Return (x, y) of the center of cell containing provided text 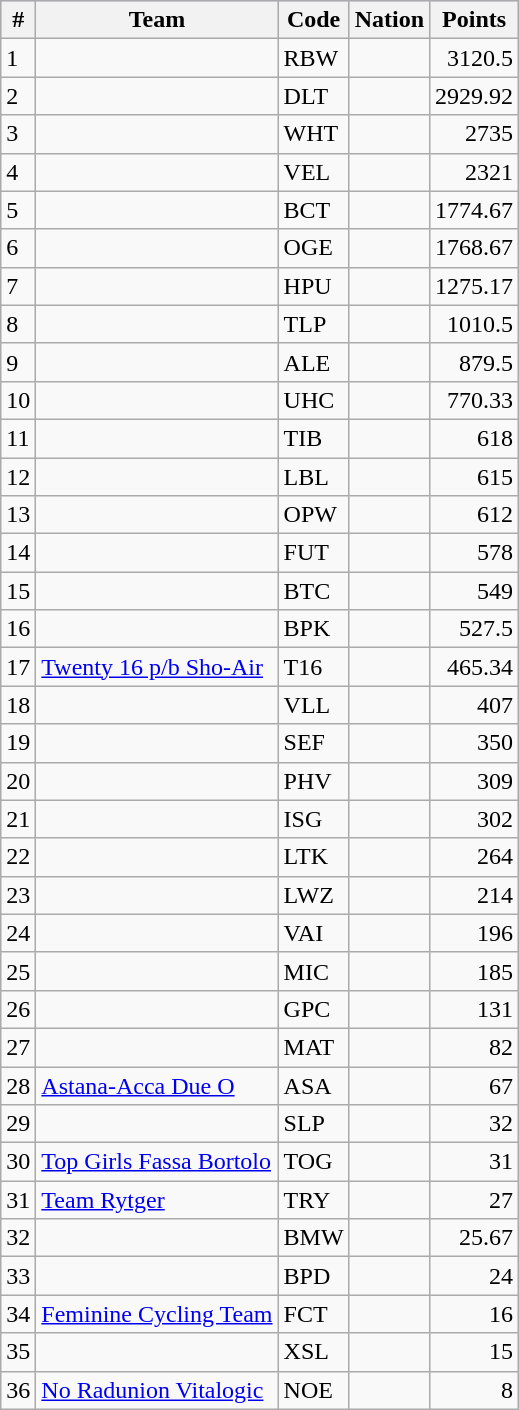
26 (18, 1009)
PHV (314, 781)
214 (474, 895)
NOE (314, 1390)
770.33 (474, 400)
21 (18, 819)
TIB (314, 438)
14 (18, 553)
18 (18, 705)
# (18, 20)
Twenty 16 p/b Sho-Air (157, 667)
ALE (314, 362)
UHC (314, 400)
2735 (474, 134)
25 (18, 971)
34 (18, 1314)
22 (18, 857)
9 (18, 362)
11 (18, 438)
TLP (314, 324)
25.67 (474, 1238)
TRY (314, 1200)
OPW (314, 515)
35 (18, 1352)
185 (474, 971)
DLT (314, 96)
BMW (314, 1238)
LBL (314, 477)
SEF (314, 743)
131 (474, 1009)
879.5 (474, 362)
Code (314, 20)
ASA (314, 1085)
12 (18, 477)
3120.5 (474, 58)
615 (474, 477)
612 (474, 515)
196 (474, 933)
20 (18, 781)
Astana-Acca Due O (157, 1085)
264 (474, 857)
T16 (314, 667)
VEL (314, 172)
4 (18, 172)
Team Rytger (157, 1200)
1 (18, 58)
350 (474, 743)
GPC (314, 1009)
BTC (314, 591)
Feminine Cycling Team (157, 1314)
33 (18, 1276)
549 (474, 591)
19 (18, 743)
17 (18, 667)
ISG (314, 819)
6 (18, 248)
10 (18, 400)
23 (18, 895)
Top Girls Fassa Bortolo (157, 1162)
MAT (314, 1047)
302 (474, 819)
1275.17 (474, 286)
465.34 (474, 667)
No Radunion Vitalogic (157, 1390)
7 (18, 286)
RBW (314, 58)
1010.5 (474, 324)
13 (18, 515)
407 (474, 705)
36 (18, 1390)
5 (18, 210)
HPU (314, 286)
TOG (314, 1162)
FCT (314, 1314)
2929.92 (474, 96)
67 (474, 1085)
WHT (314, 134)
BPK (314, 629)
MIC (314, 971)
BPD (314, 1276)
2321 (474, 172)
2 (18, 96)
3 (18, 134)
618 (474, 438)
82 (474, 1047)
FUT (314, 553)
Team (157, 20)
SLP (314, 1124)
XSL (314, 1352)
309 (474, 781)
BCT (314, 210)
LTK (314, 857)
578 (474, 553)
VLL (314, 705)
VAI (314, 933)
30 (18, 1162)
28 (18, 1085)
LWZ (314, 895)
527.5 (474, 629)
Points (474, 20)
Nation (389, 20)
29 (18, 1124)
1768.67 (474, 248)
OGE (314, 248)
1774.67 (474, 210)
